Output the (X, Y) coordinate of the center of the cell containing the given text.  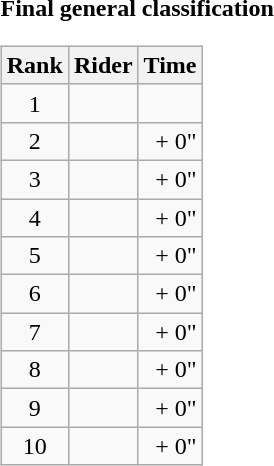
8 (34, 370)
5 (34, 256)
Time (170, 65)
Rider (103, 65)
6 (34, 294)
Rank (34, 65)
1 (34, 103)
3 (34, 179)
2 (34, 141)
9 (34, 408)
10 (34, 446)
4 (34, 217)
7 (34, 332)
